Scan for the cell matching the given text and deliver its [X, Y] coordinate at center. 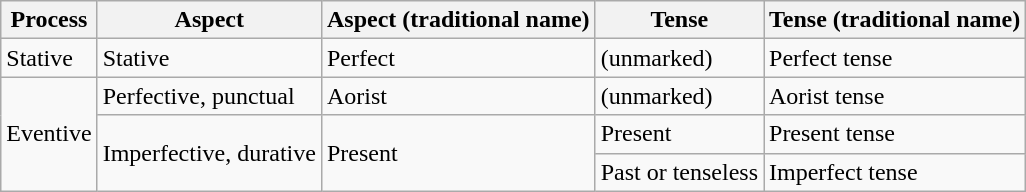
Perfect tense [895, 58]
Perfect [458, 58]
Process [49, 20]
Imperfect tense [895, 172]
Aspect [209, 20]
Tense [679, 20]
Imperfective, durative [209, 153]
Eventive [49, 134]
Aorist tense [895, 96]
Past or tenseless [679, 172]
Tense (traditional name) [895, 20]
Aspect (traditional name) [458, 20]
Perfective, punctual [209, 96]
Present tense [895, 134]
Aorist [458, 96]
